Return (X, Y) of the center of cell containing provided text 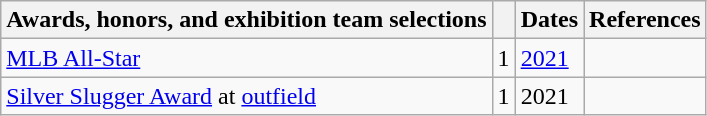
Silver Slugger Award at outfield (246, 96)
MLB All-Star (246, 58)
References (646, 20)
Awards, honors, and exhibition team selections (246, 20)
Dates (549, 20)
